For the text-containing cell, return its midpoint in (x, y) coordinate format. 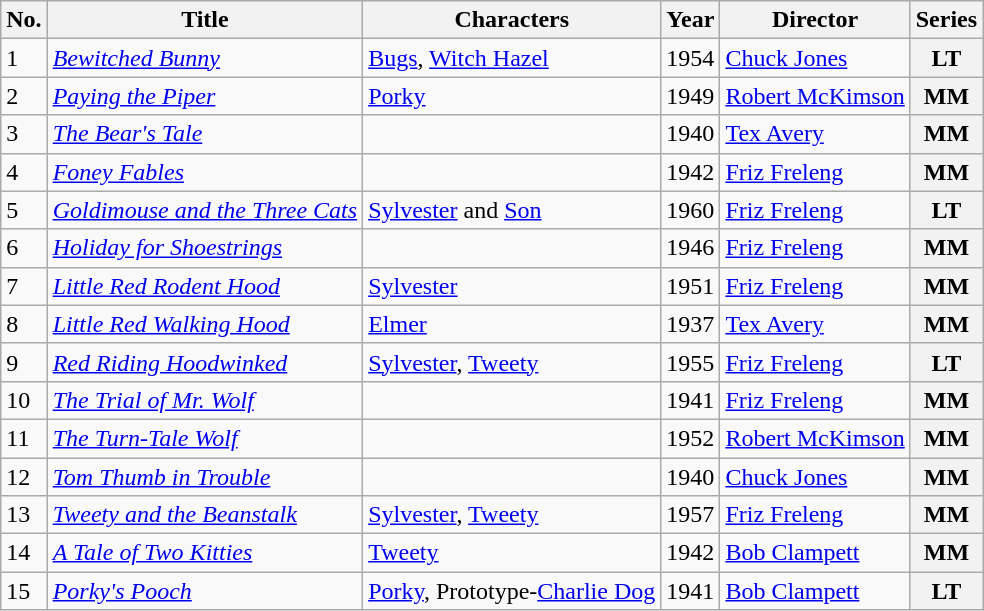
6 (24, 248)
7 (24, 286)
15 (24, 591)
Little Red Rodent Hood (204, 286)
14 (24, 553)
Foney Fables (204, 172)
1937 (690, 324)
9 (24, 362)
The Turn-Tale Wolf (204, 438)
Year (690, 20)
5 (24, 210)
1960 (690, 210)
Holiday for Shoestrings (204, 248)
Title (204, 20)
Tom Thumb in Trouble (204, 477)
4 (24, 172)
Tweety and the Beanstalk (204, 515)
10 (24, 400)
Bewitched Bunny (204, 58)
1 (24, 58)
Paying the Piper (204, 96)
Porky (512, 96)
Little Red Walking Hood (204, 324)
Tweety (512, 553)
13 (24, 515)
1955 (690, 362)
Sylvester (512, 286)
Series (946, 20)
1951 (690, 286)
The Bear's Tale (204, 134)
No. (24, 20)
Bugs, Witch Hazel (512, 58)
The Trial of Mr. Wolf (204, 400)
Porky's Pooch (204, 591)
12 (24, 477)
3 (24, 134)
Red Riding Hoodwinked (204, 362)
1946 (690, 248)
A Tale of Two Kitties (204, 553)
Director (815, 20)
1954 (690, 58)
Elmer (512, 324)
1957 (690, 515)
Porky, Prototype-Charlie Dog (512, 591)
2 (24, 96)
1949 (690, 96)
Sylvester and Son (512, 210)
Characters (512, 20)
11 (24, 438)
8 (24, 324)
Goldimouse and the Three Cats (204, 210)
1952 (690, 438)
